Provide the [X, Y] coordinate of the cell's center where the given text is located.  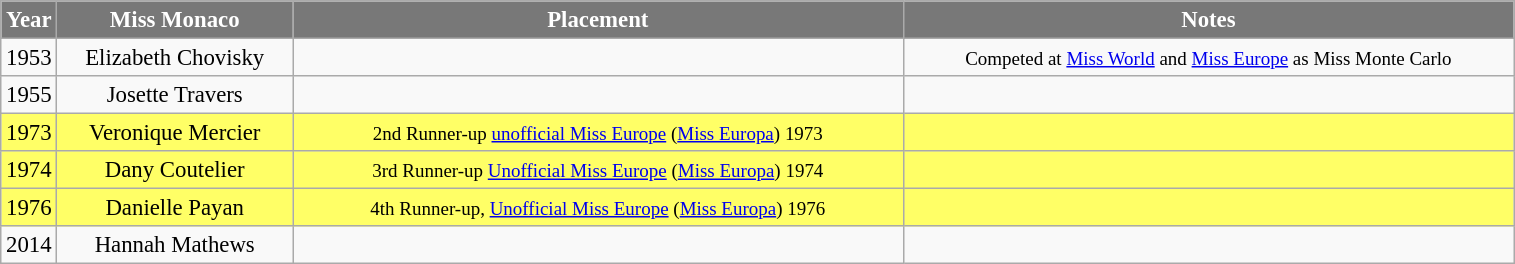
Danielle Payan [175, 208]
Notes [1208, 20]
Placement [598, 20]
Hannah Mathews [175, 245]
4th Runner-up, Unofficial Miss Europe (Miss Europa) 1976 [598, 208]
Elizabeth Chovisky [175, 58]
1974 [29, 170]
3rd Runner-up Unofficial Miss Europe (Miss Europa) 1974 [598, 170]
Dany Coutelier [175, 170]
Veronique Mercier [175, 133]
Competed at Miss World and Miss Europe as Miss Monte Carlo [1208, 58]
Year [29, 20]
2nd Runner-up unofficial Miss Europe (Miss Europa) 1973 [598, 133]
2014 [29, 245]
Josette Travers [175, 95]
1973 [29, 133]
1953 [29, 58]
1976 [29, 208]
1955 [29, 95]
Miss Monaco [175, 20]
